Return [X, Y] of the center of cell containing provided text 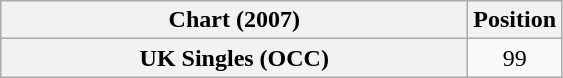
Chart (2007) [234, 20]
99 [515, 58]
UK Singles (OCC) [234, 58]
Position [515, 20]
